Return the [X, Y] coordinate for the center point of the cell that contains the specified text.  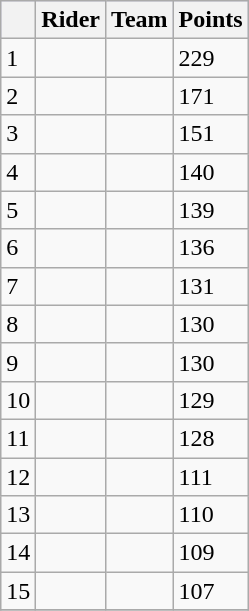
9 [18, 362]
139 [210, 210]
111 [210, 477]
12 [18, 477]
15 [18, 591]
151 [210, 134]
6 [18, 248]
10 [18, 400]
131 [210, 286]
3 [18, 134]
229 [210, 58]
128 [210, 438]
8 [18, 324]
5 [18, 210]
129 [210, 400]
4 [18, 172]
Rider [71, 20]
109 [210, 553]
7 [18, 286]
Team [140, 20]
140 [210, 172]
Points [210, 20]
11 [18, 438]
1 [18, 58]
2 [18, 96]
171 [210, 96]
110 [210, 515]
13 [18, 515]
14 [18, 553]
136 [210, 248]
107 [210, 591]
